Return the (X, Y) coordinate for the center point of the cell that contains the specified text.  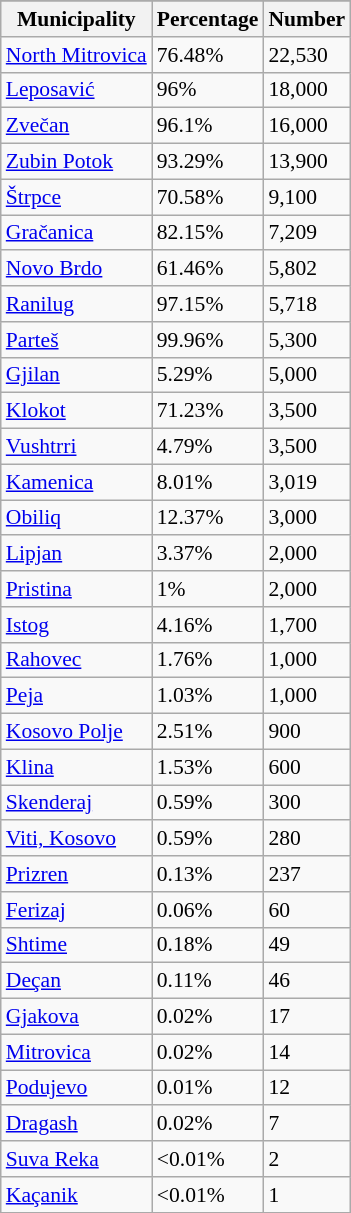
237 (306, 874)
7 (306, 1124)
7,209 (306, 233)
Suva Reka (76, 1159)
4.79% (208, 447)
Štrpce (76, 197)
2.51% (208, 732)
3.37% (208, 554)
46 (306, 981)
Ranilug (76, 304)
Rahovec (76, 660)
60 (306, 910)
96.1% (208, 126)
Kamenica (76, 482)
12 (306, 1088)
Ferizaj (76, 910)
93.29% (208, 162)
3,019 (306, 482)
Klina (76, 767)
Kaçanik (76, 1195)
18,000 (306, 90)
17 (306, 1017)
Skenderaj (76, 803)
Gjilan (76, 375)
0.11% (208, 981)
16,000 (306, 126)
5,300 (306, 340)
Istog (76, 625)
1.76% (208, 660)
76.48% (208, 55)
Pristina (76, 589)
Obiliq (76, 518)
Klokot (76, 411)
1,700 (306, 625)
Gračanica (76, 233)
9,100 (306, 197)
Percentage (208, 19)
Gjakova (76, 1017)
99.96% (208, 340)
Mitrovica (76, 1052)
North Mitrovica (76, 55)
61.46% (208, 269)
Leposavić (76, 90)
Dragash (76, 1124)
71.23% (208, 411)
5,000 (306, 375)
3,000 (306, 518)
Viti, Kosovo (76, 839)
82.15% (208, 233)
280 (306, 839)
Peja (76, 696)
Municipality (76, 19)
97.15% (208, 304)
1 (306, 1195)
Lipjan (76, 554)
Podujevo (76, 1088)
1.53% (208, 767)
Prizren (76, 874)
13,900 (306, 162)
0.13% (208, 874)
Kosovo Polje (76, 732)
1% (208, 589)
49 (306, 945)
Novo Brdo (76, 269)
Parteš (76, 340)
8.01% (208, 482)
Number (306, 19)
2 (306, 1159)
5.29% (208, 375)
Shtime (76, 945)
300 (306, 803)
12.37% (208, 518)
0.18% (208, 945)
22,530 (306, 55)
Deçan (76, 981)
96% (208, 90)
4.16% (208, 625)
900 (306, 732)
0.01% (208, 1088)
5,802 (306, 269)
70.58% (208, 197)
Zubin Potok (76, 162)
5,718 (306, 304)
1.03% (208, 696)
Zvečan (76, 126)
14 (306, 1052)
Vushtrri (76, 447)
0.06% (208, 910)
600 (306, 767)
